Scan for the cell matching the given text and deliver its (X, Y) coordinate at center. 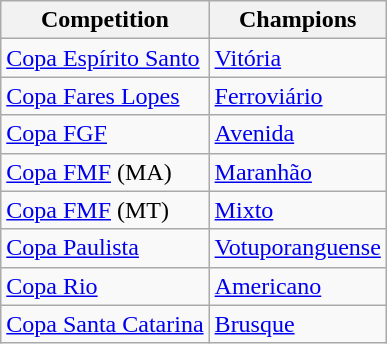
Copa FMF (MT) (105, 210)
Copa Paulista (105, 248)
Ferroviário (298, 96)
Mixto (298, 210)
Copa FMF (MA) (105, 172)
Vitória (298, 58)
Brusque (298, 324)
Copa FGF (105, 134)
Avenida (298, 134)
Copa Espírito Santo (105, 58)
Copa Santa Catarina (105, 324)
Copa Rio (105, 286)
Competition (105, 20)
Maranhão (298, 172)
Copa Fares Lopes (105, 96)
Votuporanguense (298, 248)
Americano (298, 286)
Champions (298, 20)
